For the text-containing cell, return its midpoint in (X, Y) coordinate format. 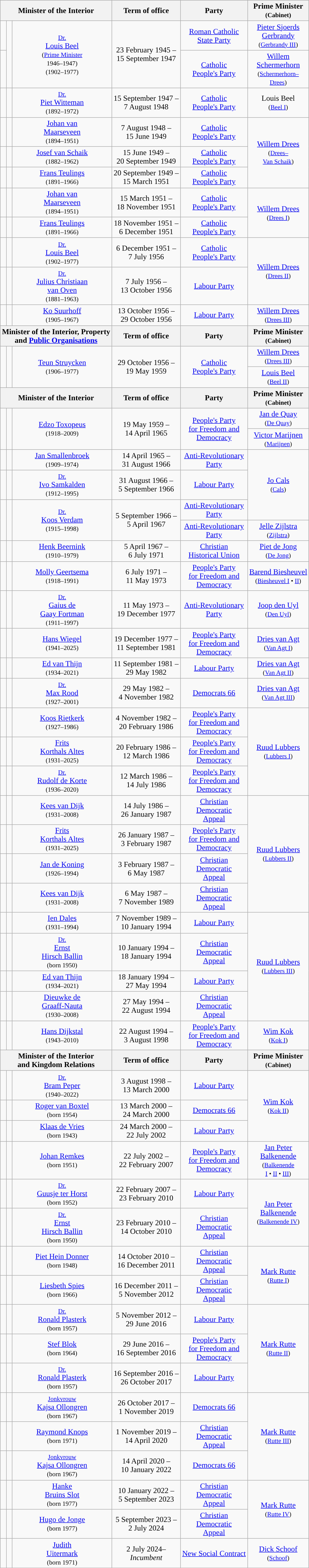
Dr. Bram Peper (1940–2022) (62, 1085)
10 January 2022 – 5 September 2023 (146, 1495)
Dries van Agt (Van Agt III) (278, 693)
Roman Catholic State Party (214, 36)
3 February 1987 – 6 May 1987 (146, 868)
Louis Beel (Beel II) (278, 377)
19 May 1959 – 14 April 1965 (146, 429)
Ko Suurhoff (1905–1967) (62, 315)
Dr. Ivo Samkalden (1912–1995) (62, 485)
22 August 1994 – 3 August 1998 (146, 1035)
29 May 1982 – 4 November 1982 (146, 693)
6 July 1971 – 11 May 1973 (146, 576)
10 January 1994 – 18 January 1994 (146, 952)
Barend Biesheuvel (Biesheuvel I • II) (278, 576)
23 February 1945 – 15 September 1947 (146, 55)
14 October 2010 – 16 December 2011 (146, 1261)
Dries van Agt (Van Agt I) (278, 643)
Wim Kok (Kok I) (278, 1035)
Pieter Sjoerds Gerbrandy (Gerbrandy III) (278, 36)
Jan Smallenbroek (1909–1974) (62, 460)
3 August 1998 – 13 March 2000 (146, 1085)
31 August 1966 – 5 September 1966 (146, 485)
15 June 1949 – 20 September 1949 (146, 157)
14 July 1986 – 26 January 1987 (146, 810)
5 April 1967 – 6 July 1971 (146, 551)
18 January 1994 – 27 May 1994 (146, 981)
Johan Remkes (born 1951) (62, 1160)
Ien Dales (1931–1994) (62, 923)
New Social Contract (214, 1553)
Dieuwke de Graaff-Nauta (1930–2008) (62, 1006)
Koos Rietkerk (1927–1986) (62, 722)
Josef van Schaik (1882–1962) (62, 157)
Dr. Piet Witteman (1892–1972) (62, 103)
Dick Schoof (Schoof) (278, 1553)
18 November 1951 – 6 December 1951 (146, 227)
11 May 1973 – 19 December 1977 (146, 609)
Dr. Guusje ter Horst (born 1952) (62, 1194)
16 September 2016 – 26 October 2017 (146, 1378)
Jan de Quay (De Quay) (278, 419)
16 December 2011 – 5 November 2012 (146, 1290)
Dr. Gaius de Gaay Fortman (1911–1997) (62, 609)
Raymond Knops (born 1971) (62, 1436)
Mark Rutte (Rutte II) (278, 1348)
Jan Peter Balkenende (Balkenende IV) (278, 1213)
Jan de Koning (1926–1994) (62, 868)
Stef Blok (born 1964) (62, 1348)
13 October 1956 – 29 October 1956 (146, 315)
5 November 2012 – 29 June 2016 (146, 1319)
5 September 2023 – 2 July 2024 (146, 1524)
Dr. Louis Beel (1902–1977) (62, 252)
14 April 1965 – 31 August 1966 (146, 460)
Judith Uitermark (born 1971) (62, 1553)
12 March 1986 – 14 July 1986 (146, 781)
Jan Peter Balkenende (Balkenende I • II • III) (278, 1160)
Joop den Uyl (Den Uyl) (278, 609)
6 December 1951 – 7 July 1956 (146, 252)
29 October 1956 – 19 May 1959 (146, 367)
Willem Drees (Drees II) (278, 271)
1 November 2019 – 14 April 2020 (146, 1436)
Dr. Louis Beel (Prime Minister 1946–1947) (1902–1977) (62, 55)
Piet Hein Donner (born 1948) (62, 1261)
Willem Drees (Drees I) (278, 213)
Ruud Lubbers (Lubbers III) (278, 966)
Molly Geertsema (1918–1991) (62, 576)
Dr. Rudolf de Korte (1936–2020) (62, 781)
2 July 2024– Incumbent (146, 1553)
Minister of the Interior, Property and Public Organisations (56, 335)
Dries van Agt (Van Agt II) (278, 668)
24 March 2000 – 22 July 2002 (146, 1131)
26 January 1987 – 3 February 1987 (146, 839)
15 September 1947 – 7 August 1948 (146, 103)
7 August 1948 – 15 June 1949 (146, 132)
20 February 1986 – 12 March 1986 (146, 752)
Hugo de Jonge (born 1977) (62, 1524)
Hans Wiegel (1941–2025) (62, 643)
Piet de Jong (De Jong) (278, 551)
19 December 1977 – 11 September 1981 (146, 643)
6 May 1987 – 7 November 1989 (146, 898)
Jo Cals (Cals) (278, 485)
Willem Schermerhorn (Schermerhorn–Drees) (278, 69)
20 September 1949 – 15 March 1951 (146, 177)
Liesbeth Spies (born 1966) (62, 1290)
22 July 2002 – 22 February 2007 (146, 1160)
7 November 1989 – 10 January 1994 (146, 923)
13 March 2000 – 24 March 2000 (146, 1110)
5 September 1966 – 5 April 1967 (146, 520)
Ruud Lubbers (Lubbers I) (278, 752)
Louis Beel (Beel I) (278, 103)
Dr. Julius Christiaan van Oven (1881–1963) (62, 286)
Teun Struycken (1906–1977) (62, 367)
Minister of the Interior and Kingdom Relations (56, 1060)
14 April 2020 – 10 January 2022 (146, 1465)
Hans Dijkstal (1943–2010) (62, 1035)
Hanke Bruins Slot (born 1977) (62, 1495)
Mark Rutte (Rutte III) (278, 1436)
Henk Beernink (1910–1979) (62, 551)
Edzo Toxopeus (1918–2009) (62, 429)
Wim Kok (Kok II) (278, 1106)
26 October 2017 – 1 November 2019 (146, 1407)
15 March 1951 – 18 November 1951 (146, 202)
Christian Historical Union (214, 551)
11 September 1981 – 29 May 1982 (146, 668)
22 February 2007 – 23 February 2010 (146, 1194)
Victor Marijnen (Marijnen) (278, 439)
29 June 2016 – 16 September 2016 (146, 1348)
23 February 2010 – 14 October 2010 (146, 1227)
Klaas de Vries (born 1943) (62, 1131)
Roger van Boxtel (born 1954) (62, 1110)
Willem Drees (Drees–Van Schaik) (278, 152)
Mark Rutte (Rutte I) (278, 1275)
27 May 1994 – 22 August 1994 (146, 1006)
7 July 1956 – 13 October 1956 (146, 286)
4 November 1982 – 20 February 1986 (146, 722)
Mark Rutte (Rutte IV) (278, 1509)
Jelle Zijlstra (Zijlstra) (278, 531)
Dr. Koos Verdam (1915–1998) (62, 520)
Dr. Max Rood (1927–2001) (62, 693)
Ruud Lubbers (Lubbers II) (278, 854)
